Capture the cell that displays the provided text and extract its [x, y] central coordinate. 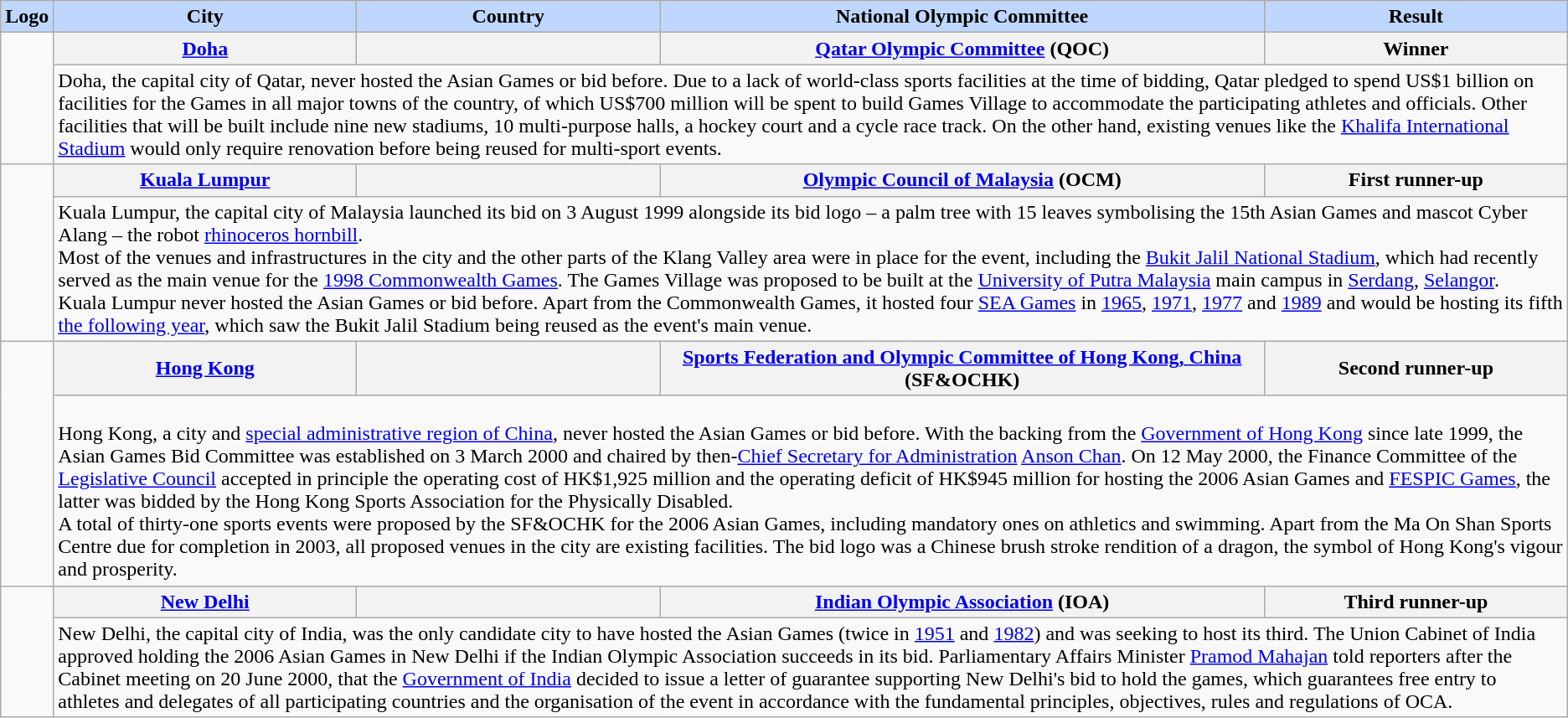
Third runner-up [1416, 602]
Sports Federation and Olympic Committee of Hong Kong, China (SF&OCHK) [962, 369]
City [205, 17]
Indian Olympic Association (IOA) [962, 602]
National Olympic Committee [962, 17]
Result [1416, 17]
Kuala Lumpur [205, 180]
Olympic Council of Malaysia (OCM) [962, 180]
Qatar Olympic Committee (QOC) [962, 49]
New Delhi [205, 602]
Logo [27, 17]
Hong Kong [205, 369]
Winner [1416, 49]
Country [508, 17]
First runner-up [1416, 180]
Doha [205, 49]
Second runner-up [1416, 369]
